Determine the (X, Y) coordinate at the center of the cell enclosing the given text.  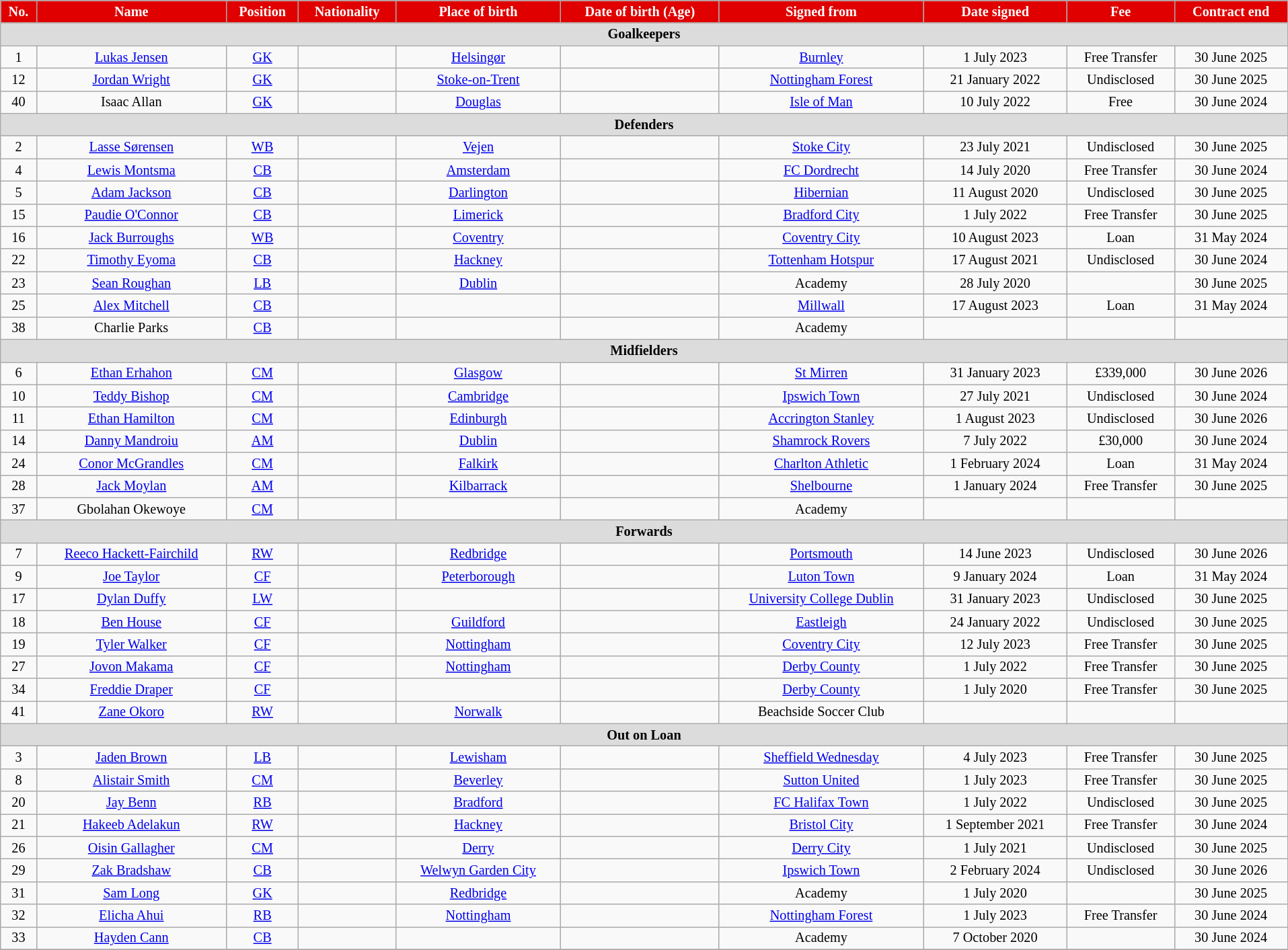
FC Dordrecht (821, 170)
Zane Okoro (131, 712)
Out on Loan (644, 735)
Forwards (644, 531)
£30,000 (1121, 441)
Adam Jackson (131, 192)
10 August 2023 (995, 237)
27 July 2021 (995, 396)
33 (19, 938)
1 January 2024 (995, 486)
18 (19, 622)
Isle of Man (821, 102)
24 (19, 463)
LW (262, 599)
Helsingør (478, 56)
40 (19, 102)
4 July 2023 (995, 757)
34 (19, 690)
Millwall (821, 305)
Stoke City (821, 147)
Isaac Allan (131, 102)
21 January 2022 (995, 79)
Fee (1121, 11)
Burnley (821, 56)
Bradford City (821, 215)
Sheffield Wednesday (821, 757)
£339,000 (1121, 373)
Charlton Athletic (821, 463)
23 July 2021 (995, 147)
28 July 2020 (995, 283)
Shelbourne (821, 486)
Ben House (131, 622)
11 (19, 418)
Date of birth (Age) (640, 11)
7 July 2022 (995, 441)
Falkirk (478, 463)
20 (19, 803)
27 (19, 667)
5 (19, 192)
9 January 2024 (995, 576)
Jack Moylan (131, 486)
Welwyn Garden City (478, 870)
17 August 2023 (995, 305)
Place of birth (478, 11)
Cambridge (478, 396)
FC Halifax Town (821, 803)
Jovon Makama (131, 667)
Shamrock Rovers (821, 441)
Bradford (478, 803)
Reeco Hackett-Fairchild (131, 554)
Eastleigh (821, 622)
Jaden Brown (131, 757)
Contract end (1231, 11)
Midfielders (644, 350)
2 (19, 147)
17 (19, 599)
Signed from (821, 11)
Position (262, 11)
Freddie Draper (131, 690)
Limerick (478, 215)
Ethan Erhahon (131, 373)
Paudie O'Connor (131, 215)
1 (19, 56)
Date signed (995, 11)
Lasse Sørensen (131, 147)
Zak Bradshaw (131, 870)
Nationality (347, 11)
Elicha Ahui (131, 916)
21 (19, 825)
Vejen (478, 147)
Portsmouth (821, 554)
2 February 2024 (995, 870)
31 (19, 893)
Douglas (478, 102)
Norwalk (478, 712)
Goalkeepers (644, 34)
Free (1121, 102)
11 August 2020 (995, 192)
16 (19, 237)
No. (19, 11)
Defenders (644, 124)
Danny Mandroiu (131, 441)
St Mirren (821, 373)
Coventry (478, 237)
Conor McGrandles (131, 463)
6 (19, 373)
Kilbarrack (478, 486)
Amsterdam (478, 170)
23 (19, 283)
29 (19, 870)
Alistair Smith (131, 780)
Name (131, 11)
Glasgow (478, 373)
38 (19, 328)
7 October 2020 (995, 938)
14 July 2020 (995, 170)
Teddy Bishop (131, 396)
14 (19, 441)
Sean Roughan (131, 283)
Charlie Parks (131, 328)
22 (19, 260)
Sutton United (821, 780)
26 (19, 848)
Guildford (478, 622)
Stoke-on-Trent (478, 79)
Jay Benn (131, 803)
41 (19, 712)
Lukas Jensen (131, 56)
7 (19, 554)
9 (19, 576)
28 (19, 486)
Beachside Soccer Club (821, 712)
Tottenham Hotspur (821, 260)
8 (19, 780)
Ethan Hamilton (131, 418)
Derry City (821, 848)
12 (19, 79)
Lewis Montsma (131, 170)
Darlington (478, 192)
1 August 2023 (995, 418)
Bristol City (821, 825)
1 September 2021 (995, 825)
Dylan Duffy (131, 599)
Alex Mitchell (131, 305)
University College Dublin (821, 599)
Hayden Cann (131, 938)
17 August 2021 (995, 260)
15 (19, 215)
24 January 2022 (995, 622)
Gbolahan Okewoye (131, 509)
Beverley (478, 780)
Tyler Walker (131, 644)
3 (19, 757)
Joe Taylor (131, 576)
37 (19, 509)
Timothy Eyoma (131, 260)
1 February 2024 (995, 463)
Oisin Gallagher (131, 848)
4 (19, 170)
12 July 2023 (995, 644)
19 (19, 644)
Jack Burroughs (131, 237)
10 (19, 396)
Peterborough (478, 576)
Lewisham (478, 757)
14 June 2023 (995, 554)
1 July 2021 (995, 848)
Luton Town (821, 576)
25 (19, 305)
10 July 2022 (995, 102)
Derry (478, 848)
Sam Long (131, 893)
Accrington Stanley (821, 418)
Hibernian (821, 192)
Jordan Wright (131, 79)
Edinburgh (478, 418)
32 (19, 916)
Hakeeb Adelakun (131, 825)
